Detect which cell encompasses the target text, then output its [X, Y] center coordinate. 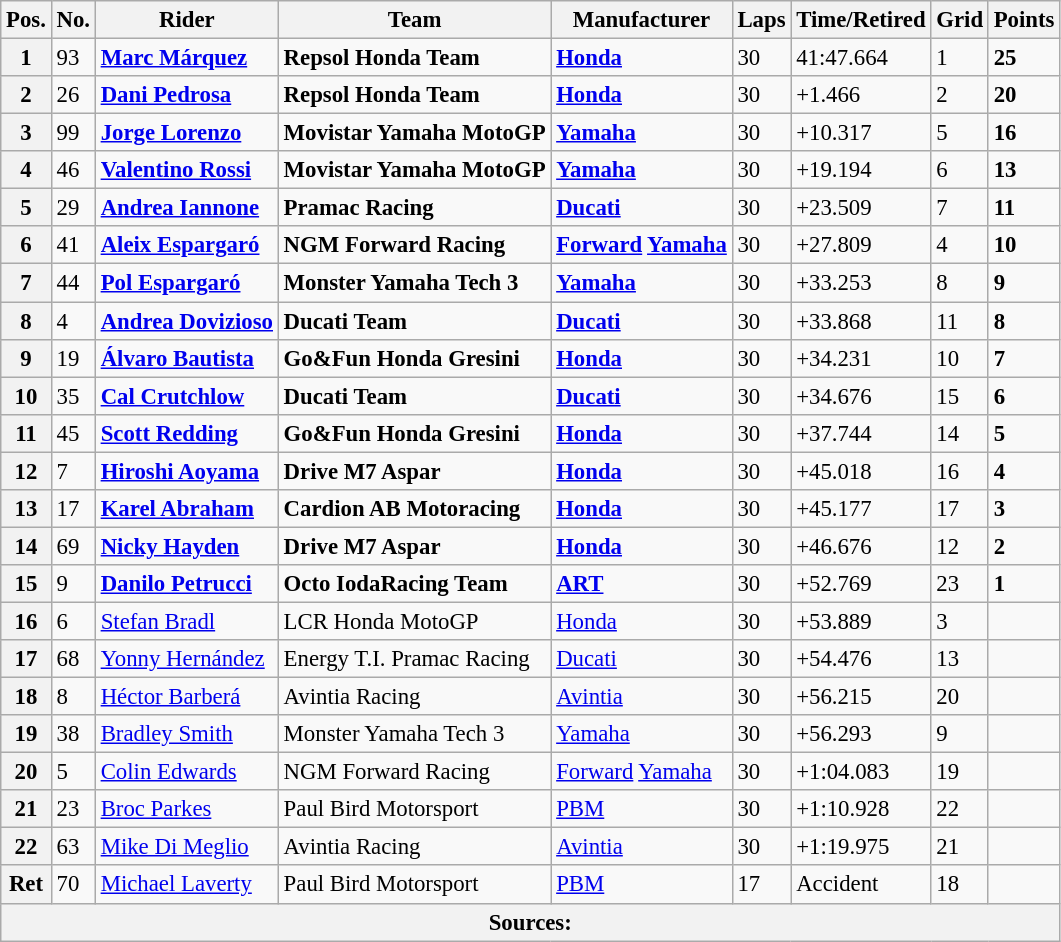
93 [73, 58]
Marc Márquez [186, 58]
LCR Honda MotoGP [414, 621]
+33.253 [861, 283]
Pramac Racing [414, 208]
Manufacturer [642, 20]
Laps [762, 20]
Time/Retired [861, 20]
Bradley Smith [186, 734]
Aleix Espargaró [186, 245]
Energy T.I. Pramac Racing [414, 659]
41 [73, 245]
Stefan Bradl [186, 621]
Jorge Lorenzo [186, 133]
26 [73, 95]
+46.676 [861, 546]
+10.317 [861, 133]
Michael Laverty [186, 885]
No. [73, 20]
63 [73, 847]
Álvaro Bautista [186, 358]
Octo IodaRacing Team [414, 584]
38 [73, 734]
Nicky Hayden [186, 546]
Danilo Petrucci [186, 584]
44 [73, 283]
+27.809 [861, 245]
+53.889 [861, 621]
+19.194 [861, 170]
Scott Redding [186, 433]
99 [73, 133]
Cal Crutchlow [186, 396]
Broc Parkes [186, 809]
69 [73, 546]
Valentino Rossi [186, 170]
70 [73, 885]
Hiroshi Aoyama [186, 471]
46 [73, 170]
+1:04.083 [861, 772]
ART [642, 584]
Dani Pedrosa [186, 95]
Andrea Dovizioso [186, 321]
68 [73, 659]
Mike Di Meglio [186, 847]
Rider [186, 20]
Yonny Hernández [186, 659]
Ret [26, 885]
35 [73, 396]
Héctor Barberá [186, 697]
+56.215 [861, 697]
Cardion AB Motoracing [414, 509]
Points [1024, 20]
29 [73, 208]
+52.769 [861, 584]
+23.509 [861, 208]
Team [414, 20]
Karel Abraham [186, 509]
+56.293 [861, 734]
Grid [960, 20]
25 [1024, 58]
+34.231 [861, 358]
+33.868 [861, 321]
+1:19.975 [861, 847]
+1:10.928 [861, 809]
Sources: [530, 922]
Accident [861, 885]
Pol Espargaró [186, 283]
+45.018 [861, 471]
Andrea Iannone [186, 208]
+54.476 [861, 659]
+37.744 [861, 433]
45 [73, 433]
Pos. [26, 20]
+45.177 [861, 509]
+1.466 [861, 95]
41:47.664 [861, 58]
Colin Edwards [186, 772]
+34.676 [861, 396]
